Determine the [x, y] coordinate at the center of the cell enclosing the given text.  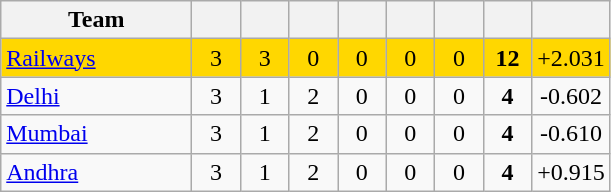
12 [508, 58]
+0.915 [572, 172]
Andhra [96, 172]
Delhi [96, 96]
+2.031 [572, 58]
Mumbai [96, 134]
-0.610 [572, 134]
-0.602 [572, 96]
Team [96, 20]
Railways [96, 58]
